Output the [X, Y] coordinate of the center of the cell containing the given text.  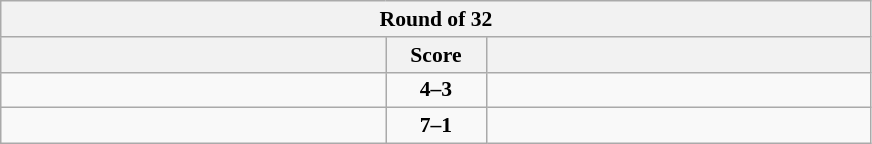
Score [436, 55]
7–1 [436, 126]
Round of 32 [436, 19]
4–3 [436, 90]
